From the cell containing the given text, extract its center point as (x, y) coordinate. 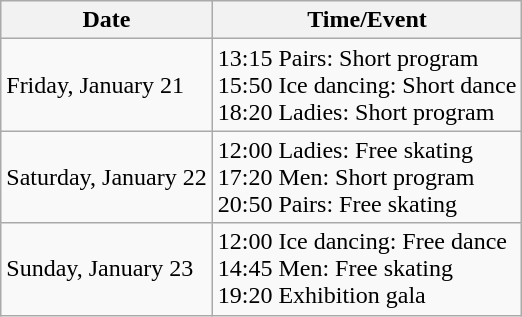
Time/Event (367, 20)
Sunday, January 23 (106, 269)
Date (106, 20)
12:00 Ice dancing: Free dance 14:45 Men: Free skating 19:20 Exhibition gala (367, 269)
Friday, January 21 (106, 85)
13:15 Pairs: Short program 15:50 Ice dancing: Short dance 18:20 Ladies: Short program (367, 85)
12:00 Ladies: Free skating 17:20 Men: Short program 20:50 Pairs: Free skating (367, 177)
Saturday, January 22 (106, 177)
